Identify which cell holds the provided text, then report its (X, Y) central coordinate. 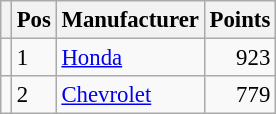
Honda (130, 58)
2 (34, 95)
779 (240, 95)
Chevrolet (130, 95)
Pos (34, 20)
Points (240, 20)
923 (240, 58)
Manufacturer (130, 20)
1 (34, 58)
